For the text-containing cell, return its midpoint in (X, Y) coordinate format. 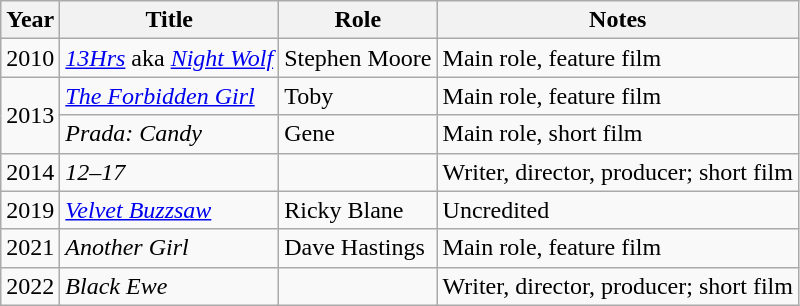
Year (30, 20)
2014 (30, 172)
2019 (30, 210)
Black Ewe (170, 286)
13Hrs aka Night Wolf (170, 58)
12–17 (170, 172)
Uncredited (618, 210)
Main role, short film (618, 134)
2013 (30, 115)
Title (170, 20)
Gene (358, 134)
Prada: Candy (170, 134)
Stephen Moore (358, 58)
Velvet Buzzsaw (170, 210)
2022 (30, 286)
2010 (30, 58)
Role (358, 20)
Toby (358, 96)
Ricky Blane (358, 210)
Notes (618, 20)
Another Girl (170, 248)
The Forbidden Girl (170, 96)
Dave Hastings (358, 248)
2021 (30, 248)
